Scan for the cell matching the given text and deliver its (x, y) coordinate at center. 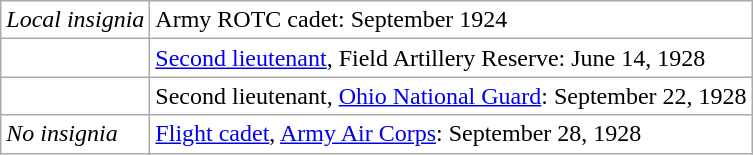
Second lieutenant, Ohio National Guard: September 22, 1928 (451, 96)
Flight cadet, Army Air Corps: September 28, 1928 (451, 134)
Local insignia (76, 20)
No insignia (76, 134)
Army ROTC cadet: September 1924 (451, 20)
Second lieutenant, Field Artillery Reserve: June 14, 1928 (451, 58)
